Capture the cell that displays the provided text and extract its [x, y] central coordinate. 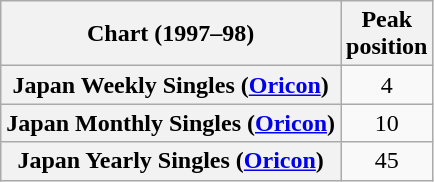
Japan Monthly Singles (Oricon) [171, 123]
10 [387, 123]
45 [387, 161]
Chart (1997–98) [171, 34]
4 [387, 85]
Japan Yearly Singles (Oricon) [171, 161]
Japan Weekly Singles (Oricon) [171, 85]
Peakposition [387, 34]
